Output the [X, Y] coordinate of the center of the cell containing the given text.  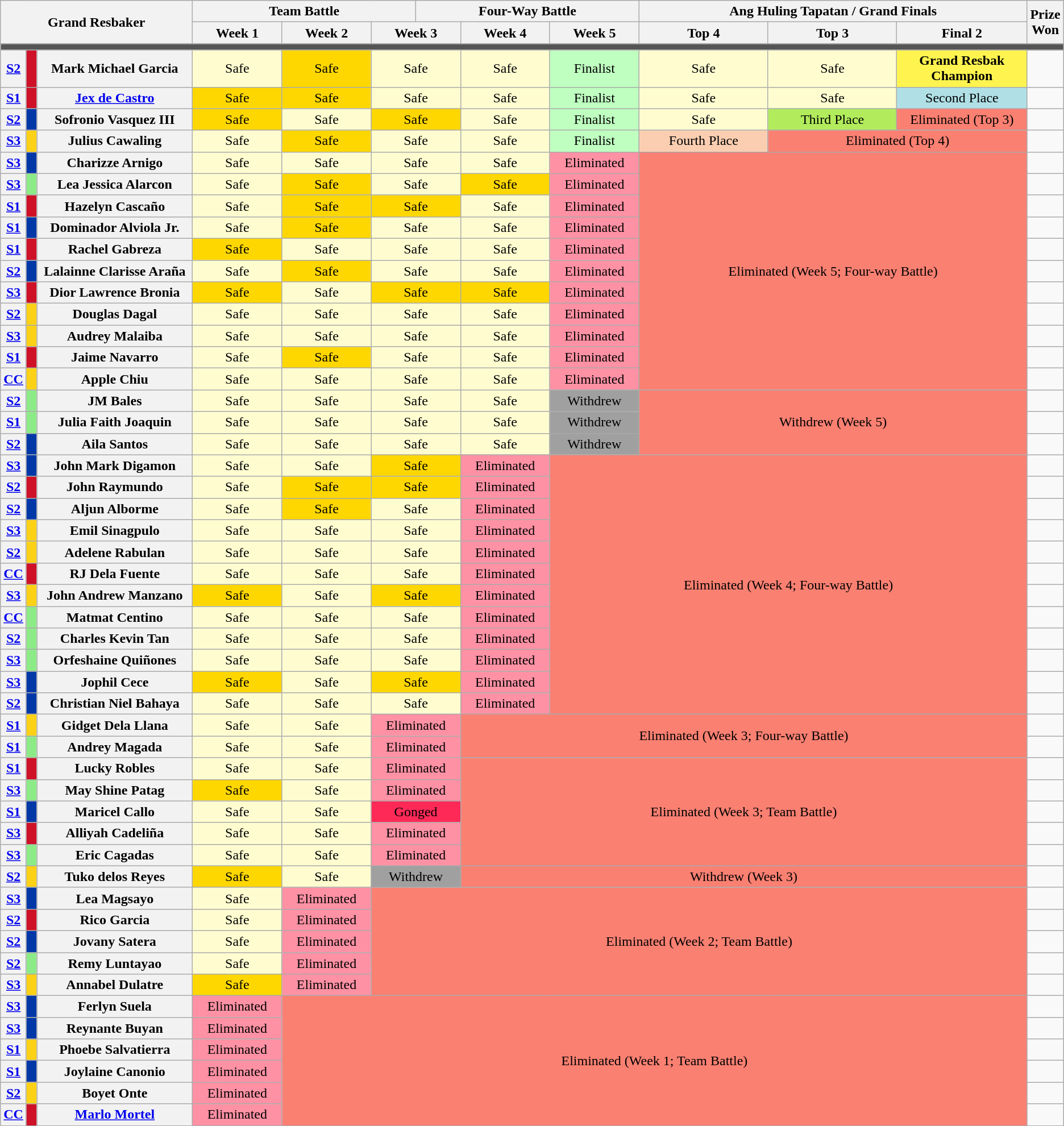
Orfeshaine Quiñones [115, 660]
Lea Jessica Alarcon [115, 184]
Sofronio Vasquez III [115, 119]
Adelene Rabulan [115, 552]
Jex de Castro [115, 98]
Withdrew (Week 3) [743, 876]
Jaime Navarro [115, 358]
Alliyah Cadeliña [115, 833]
May Shine Patag [115, 790]
Week 5 [595, 33]
Top 4 [704, 33]
Julia Faith Joaquin [115, 422]
John Andrew Manzano [115, 595]
Jovany Satera [115, 941]
Ferlyn Suela [115, 1007]
Tuko delos Reyes [115, 876]
Grand Resbaker [97, 22]
Eliminated (Week 3; Team Battle) [743, 812]
Second Place [962, 98]
Charles Kevin Tan [115, 639]
Eliminated (Week 5; Four-way Battle) [833, 271]
Grand Resbak Champion [962, 68]
Aila Santos [115, 444]
Week 2 [326, 33]
Dior Lawrence Bronia [115, 293]
Annabel Dulatre [115, 985]
Final 2 [962, 33]
Ang Huling Tapatan / Grand Finals [833, 11]
Eliminated (Week 4; Four-way Battle) [788, 584]
Eliminated (Week 2; Team Battle) [699, 941]
Top 3 [832, 33]
Gidget Dela Llana [115, 725]
Prize Won [1045, 22]
Matmat Centino [115, 617]
Charizze Arnigo [115, 163]
Eliminated (Week 1; Team Battle) [655, 1061]
Third Place [832, 119]
Emil Sinagpulo [115, 530]
Apple Chiu [115, 379]
Rachel Gabreza [115, 249]
Rico Garcia [115, 920]
Eliminated (Week 3; Four-way Battle) [743, 736]
Reynante Buyan [115, 1028]
Lea Magsayo [115, 898]
Remy Luntayao [115, 963]
Audrey Malaiba [115, 336]
Aljun Alborme [115, 509]
Team Battle [305, 11]
Lucky Robles [115, 768]
Gonged [416, 812]
John Raymundo [115, 487]
Eliminated (Top 4) [897, 141]
Julius Cawaling [115, 141]
Eliminated (Top 3) [962, 119]
Joylaine Canonio [115, 1071]
Christian Niel Bahaya [115, 704]
Dominador Alviola Jr. [115, 227]
Andrey Magada [115, 747]
Week 4 [505, 33]
Maricel Callo [115, 812]
Week 1 [238, 33]
Phoebe Salvatierra [115, 1050]
Eric Cagadas [115, 855]
JM Bales [115, 401]
Boyet Onte [115, 1093]
John Mark Digamon [115, 466]
Four-Way Battle [527, 11]
Mark Michael Garcia [115, 68]
Week 3 [416, 33]
Withdrew (Week 5) [833, 422]
Hazelyn Cascaño [115, 206]
Fourth Place [704, 141]
Jophil Cece [115, 682]
Marlo Mortel [115, 1115]
RJ Dela Fuente [115, 574]
Lalainne Clarisse Araña [115, 271]
Douglas Dagal [115, 314]
